Return [X, Y] of the center of cell containing provided text 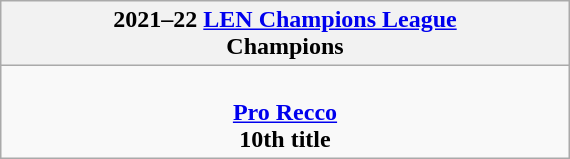
Pro Recco10th title [284, 112]
2021–22 LEN Champions LeagueChampions [284, 34]
